Extract the (x, y) coordinate from the center of the cell holding the provided text.  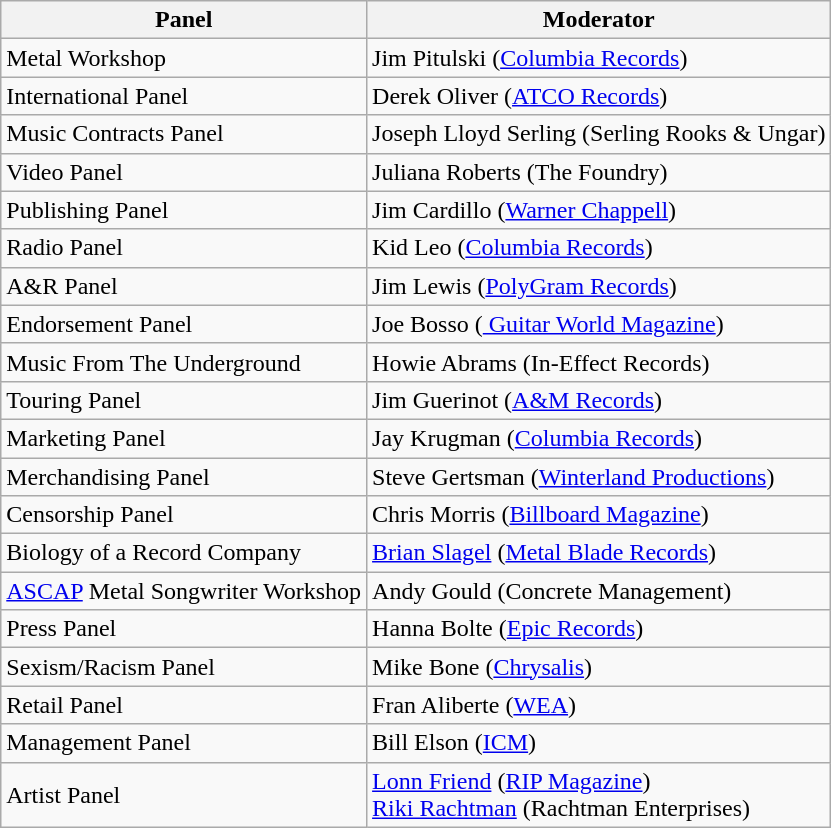
Jim Lewis (PolyGram Records) (599, 286)
Hanna Bolte (Epic Records) (599, 629)
Derek Oliver (ATCO Records) (599, 96)
Chris Morris (Billboard Magazine) (599, 515)
Juliana Roberts (The Foundry) (599, 172)
Touring Panel (184, 400)
Jay Krugman (Columbia Records) (599, 438)
Moderator (599, 20)
Endorsement Panel (184, 324)
Radio Panel (184, 248)
ASCAP Metal Songwriter Workshop (184, 591)
Mike Bone (Chrysalis) (599, 667)
Music From The Underground (184, 362)
Metal Workshop (184, 58)
Censorship Panel (184, 515)
Andy Gould (Concrete Management) (599, 591)
Panel (184, 20)
Publishing Panel (184, 210)
International Panel (184, 96)
Merchandising Panel (184, 477)
Music Contracts Panel (184, 134)
Howie Abrams (In-Effect Records) (599, 362)
Fran Aliberte (WEA) (599, 705)
Lonn Friend (RIP Magazine)Riki Rachtman (Rachtman Enterprises) (599, 794)
A&R Panel (184, 286)
Press Panel (184, 629)
Marketing Panel (184, 438)
Bill Elson (ICM) (599, 743)
Kid Leo (Columbia Records) (599, 248)
Brian Slagel (Metal Blade Records) (599, 553)
Artist Panel (184, 794)
Biology of a Record Company (184, 553)
Management Panel (184, 743)
Joe Bosso ( Guitar World Magazine) (599, 324)
Retail Panel (184, 705)
Sexism/Racism Panel (184, 667)
Jim Pitulski (Columbia Records) (599, 58)
Joseph Lloyd Serling (Serling Rooks & Ungar) (599, 134)
Jim Guerinot (A&M Records) (599, 400)
Jim Cardillo (Warner Chappell) (599, 210)
Video Panel (184, 172)
Steve Gertsman (Winterland Productions) (599, 477)
